Detect which cell encompasses the target text, then output its (X, Y) center coordinate. 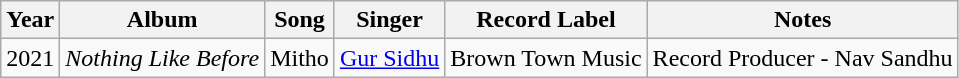
Notes (802, 20)
Mitho (300, 58)
Album (162, 20)
2021 (30, 58)
Record Producer - Nav Sandhu (802, 58)
Nothing Like Before (162, 58)
Year (30, 20)
Singer (389, 20)
Gur Sidhu (389, 58)
Record Label (546, 20)
Brown Town Music (546, 58)
Song (300, 20)
